For the text-containing cell, return its midpoint in [X, Y] coordinate format. 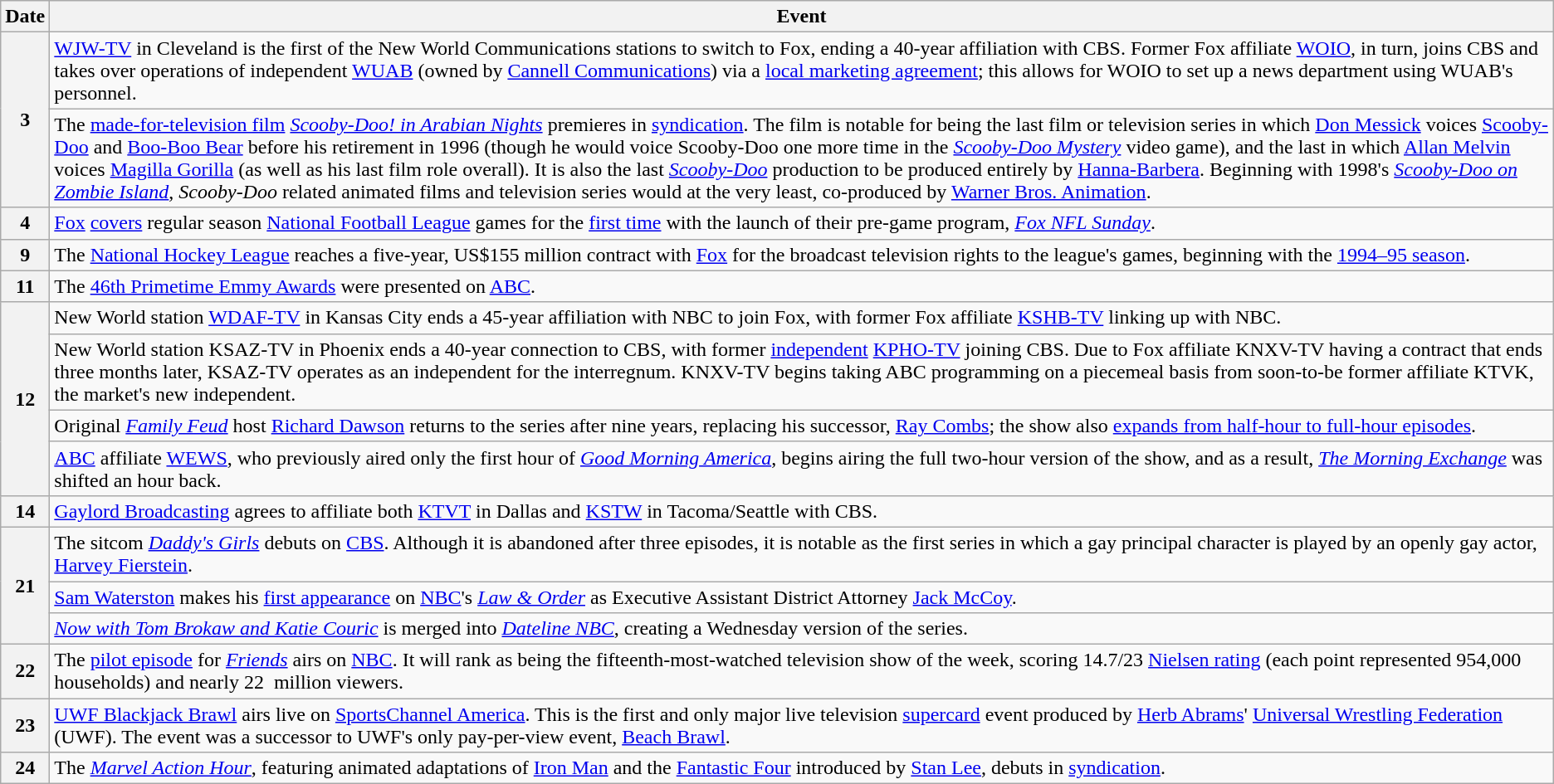
Fox covers regular season National Football League games for the first time with the launch of their pre-game program, Fox NFL Sunday. [802, 223]
Date [25, 17]
Sam Waterston makes his first appearance on NBC's Law & Order as Executive Assistant District Attorney Jack McCoy. [802, 597]
24 [25, 768]
21 [25, 586]
23 [25, 725]
Gaylord Broadcasting agrees to affiliate both KTVT in Dallas and KSTW in Tacoma/Seattle with CBS. [802, 511]
9 [25, 255]
12 [25, 398]
The Marvel Action Hour, featuring animated adaptations of Iron Man and the Fantastic Four introduced by Stan Lee, debuts in syndication. [802, 768]
Now with Tom Brokaw and Katie Couric is merged into Dateline NBC, creating a Wednesday version of the series. [802, 629]
22 [25, 672]
Event [802, 17]
The 46th Primetime Emmy Awards were presented on ABC. [802, 286]
New World station WDAF-TV in Kansas City ends a 45-year affiliation with NBC to join Fox, with former Fox affiliate KSHB-TV linking up with NBC. [802, 318]
4 [25, 223]
3 [25, 119]
11 [25, 286]
14 [25, 511]
